Extract the [x, y] coordinate from the center of the cell holding the provided text.  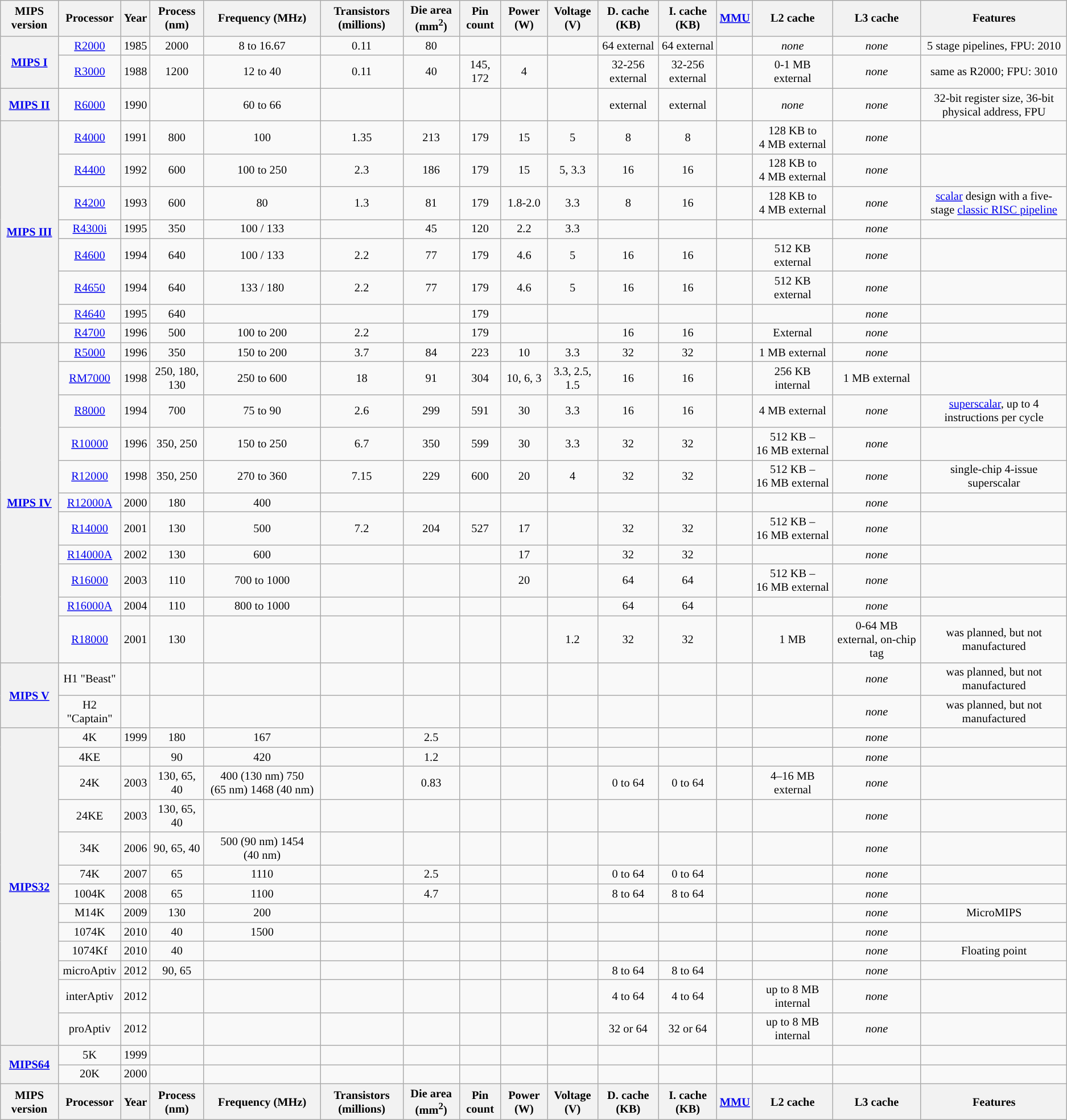
7.2 [362, 528]
120 [480, 229]
single-chip 4-issue superscalar [994, 476]
R4600 [90, 255]
800 to 1000 [262, 606]
R4200 [90, 203]
External [793, 333]
MIPS II [30, 105]
90, 65, 40 [176, 849]
400 [262, 503]
1004K [90, 893]
150 to 250 [262, 443]
133 / 180 [262, 288]
5 stage pipelines, FPU: 2010 [994, 46]
R6000 [90, 105]
1.35 [362, 137]
167 [262, 738]
H2 "Captain" [90, 711]
10, 6, 3 [524, 378]
527 [480, 528]
256 KB internal [793, 378]
R4700 [90, 333]
250 to 600 [262, 378]
MicroMIPS [994, 913]
1100 [262, 893]
R5000 [90, 352]
scalar design with a five-stage classic RISC pipeline [994, 203]
MIPS V [30, 695]
MIPS32 [30, 887]
1992 [135, 170]
5K [90, 1055]
75 to 90 [262, 411]
8 to 16.67 [262, 46]
R12000 [90, 476]
interAptiv [90, 996]
0-64 MB external, on-chip tag [877, 639]
microAptiv [90, 970]
R4400 [90, 170]
1988 [135, 72]
0-1 MB external [793, 72]
R10000 [90, 443]
superscalar, up to 4 instructions per cycle [994, 411]
R14000A [90, 554]
1.3 [362, 203]
R8000 [90, 411]
R4000 [90, 137]
700 [176, 411]
1990 [135, 105]
200 [262, 913]
1074K [90, 932]
20K [90, 1074]
4–16 MB external [793, 783]
599 [480, 443]
MIPS64 [30, 1064]
34K [90, 849]
2004 [135, 606]
12 to 40 [262, 72]
5, 3.3 [572, 170]
4 MB external [793, 411]
MIPS IV [30, 503]
1110 [262, 874]
145, 172 [480, 72]
1 MB [793, 639]
R16000A [90, 606]
2.3 [362, 170]
2008 [135, 893]
1991 [135, 137]
1200 [176, 72]
RM7000 [90, 378]
3.3, 2.5, 1.5 [572, 378]
500 (90 nm) 1454 (40 nm) [262, 849]
100 [262, 137]
2006 [135, 849]
7.15 [362, 476]
MIPS III [30, 231]
6.7 [362, 443]
10 [524, 352]
H1 "Beast" [90, 679]
91 [431, 378]
R2000 [90, 46]
700 to 1000 [262, 580]
186 [431, 170]
100 to 250 [262, 170]
1074Kf [90, 951]
R18000 [90, 639]
90, 65 [176, 970]
R4650 [90, 288]
R4640 [90, 314]
same as R2000; FPU: 3010 [994, 72]
90 [176, 757]
84 [431, 352]
3.7 [362, 352]
0.83 [431, 783]
R3000 [90, 72]
299 [431, 411]
1993 [135, 203]
Floating point [994, 951]
R14000 [90, 528]
4K [90, 738]
18 [362, 378]
213 [431, 137]
proAptiv [90, 1029]
270 to 360 [262, 476]
32-bit register size, 36-bit physical address, FPU [994, 105]
1500 [262, 932]
60 to 66 [262, 105]
M14K [90, 913]
591 [480, 411]
400 (130 nm) 750 (65 nm) 1468 (40 nm) [262, 783]
2007 [135, 874]
4.7 [431, 893]
2009 [135, 913]
223 [480, 352]
229 [431, 476]
MIPS I [30, 61]
1.8-2.0 [524, 203]
81 [431, 203]
204 [431, 528]
420 [262, 757]
R12000A [90, 503]
45 [431, 229]
24KE [90, 816]
2002 [135, 554]
1985 [135, 46]
R16000 [90, 580]
R4300i [90, 229]
800 [176, 137]
24K [90, 783]
304 [480, 378]
250, 180, 130 [176, 378]
150 to 200 [262, 352]
100 to 200 [262, 333]
74K [90, 874]
2.6 [362, 411]
4KE [90, 757]
